Scan for the cell matching the given text and deliver its [x, y] coordinate at center. 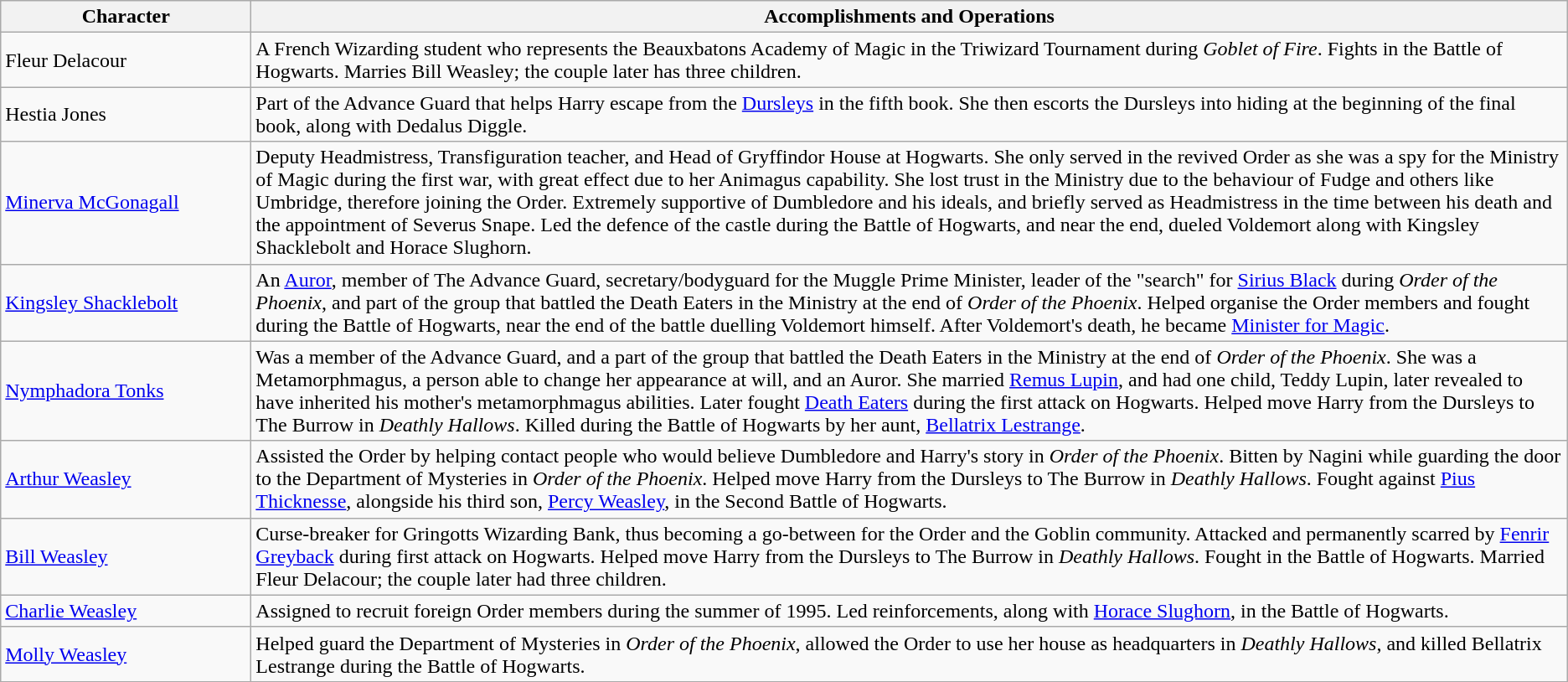
Hestia Jones [126, 114]
Nymphadora Tonks [126, 390]
Bill Weasley [126, 556]
Accomplishments and Operations [910, 17]
Character [126, 17]
Molly Weasley [126, 654]
Charlie Weasley [126, 611]
Assigned to recruit foreign Order members during the summer of 1995. Led reinforcements, along with Horace Slughorn, in the Battle of Hogwarts. [910, 611]
Arthur Weasley [126, 479]
Minerva McGonagall [126, 203]
Fleur Delacour [126, 60]
Kingsley Shacklebolt [126, 302]
